Extract the [X, Y] coordinate from the center of the cell holding the provided text.  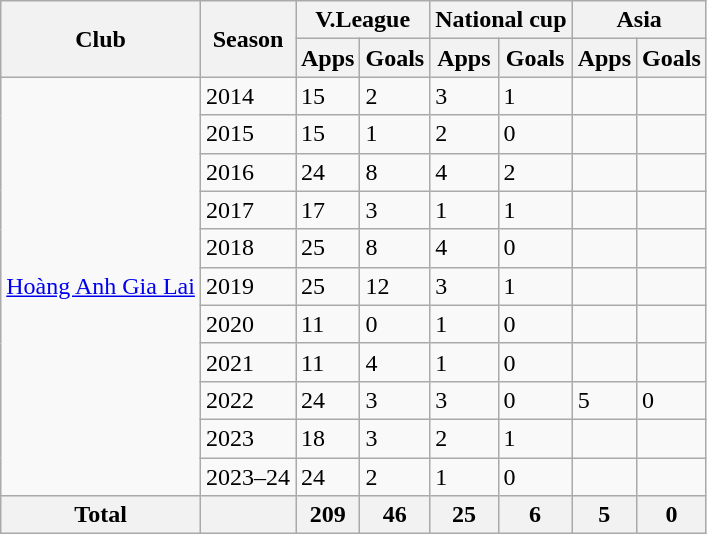
2023–24 [248, 477]
2023 [248, 438]
2018 [248, 248]
Hoàng Anh Gia Lai [101, 286]
46 [395, 515]
12 [395, 286]
18 [328, 438]
2020 [248, 324]
Asia [639, 20]
2016 [248, 172]
Total [101, 515]
National cup [501, 20]
2021 [248, 362]
2014 [248, 96]
17 [328, 210]
V.League [363, 20]
Season [248, 39]
6 [535, 515]
2015 [248, 134]
Club [101, 39]
2022 [248, 400]
2017 [248, 210]
209 [328, 515]
2019 [248, 286]
